Find where the given text appears and provide that cell's center as [X, Y] coordinate. 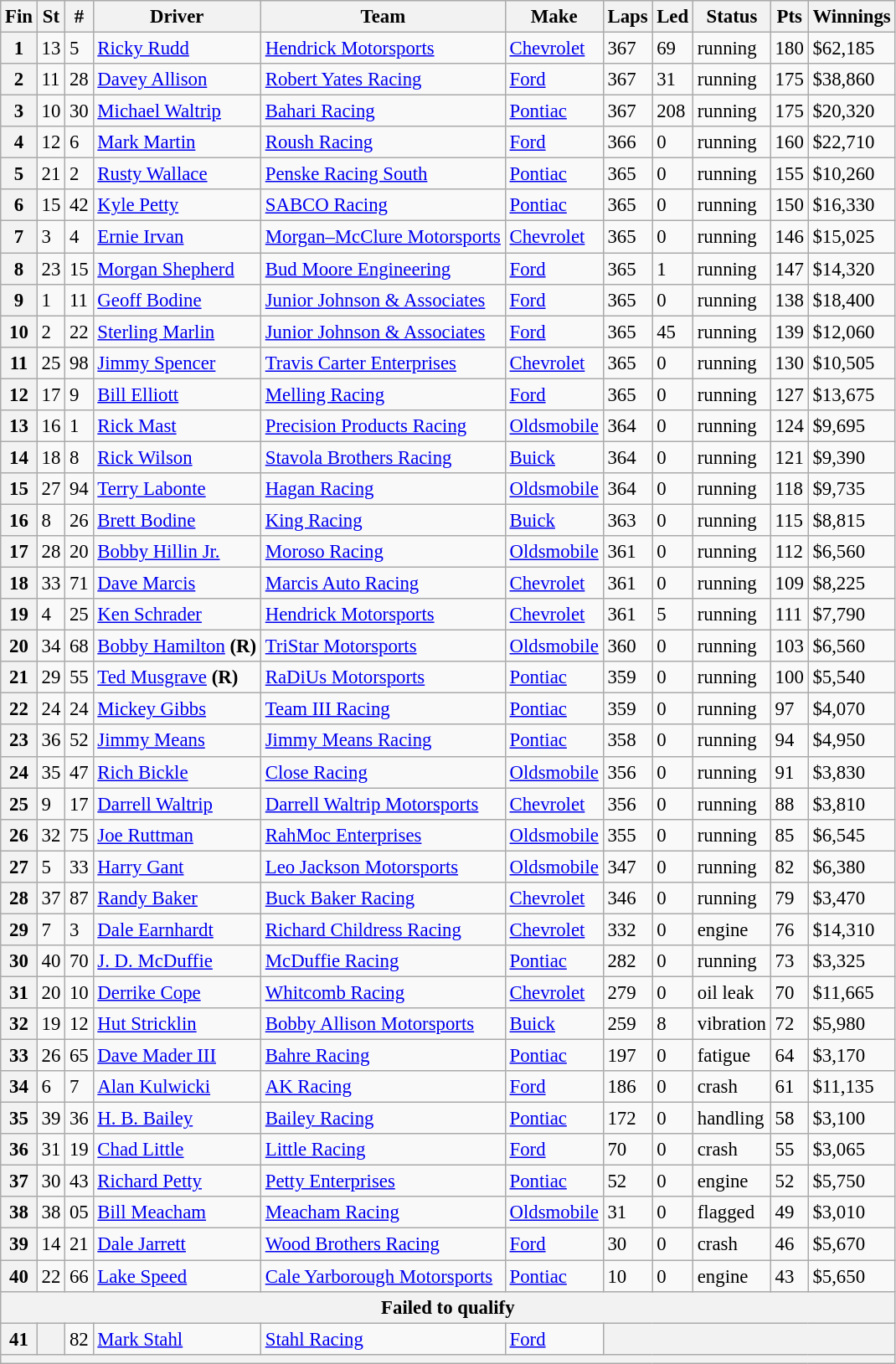
65 [79, 1056]
47 [79, 772]
72 [789, 1024]
Status [732, 17]
61 [789, 1087]
Laps [628, 17]
flagged [732, 1213]
Stavola Brothers Racing [383, 457]
49 [789, 1213]
98 [79, 363]
Darrell Waltrip Motorsports [383, 804]
Rusty Wallace [177, 174]
Harry Gant [177, 867]
$10,505 [852, 363]
282 [628, 961]
112 [789, 552]
$8,225 [852, 584]
Lake Speed [177, 1276]
SABCO Racing [383, 205]
73 [789, 961]
186 [628, 1087]
Marcis Auto Racing [383, 584]
RaDiUs Motorsports [383, 677]
Ernie Irvan [177, 237]
Mark Martin [177, 142]
fatigue [732, 1056]
130 [789, 363]
197 [628, 1056]
Davey Allison [177, 80]
$3,810 [852, 804]
Robert Yates Racing [383, 80]
Ted Musgrave (R) [177, 677]
139 [789, 332]
Whitcomb Racing [383, 992]
87 [79, 898]
$10,260 [852, 174]
115 [789, 520]
Close Racing [383, 772]
41 [19, 1339]
Stahl Racing [383, 1339]
Melling Racing [383, 394]
Rick Mast [177, 426]
$6,380 [852, 867]
Richard Childress Racing [383, 929]
147 [789, 269]
155 [789, 174]
Team [383, 17]
Alan Kulwicki [177, 1087]
J. D. McDuffie [177, 961]
$9,390 [852, 457]
150 [789, 205]
Morgan Shepherd [177, 269]
160 [789, 142]
$3,170 [852, 1056]
$14,310 [852, 929]
Roush Racing [383, 142]
$9,695 [852, 426]
vibration [732, 1024]
Bobby Allison Motorsports [383, 1024]
347 [628, 867]
Bahre Racing [383, 1056]
Bud Moore Engineering [383, 269]
Led [673, 17]
Little Racing [383, 1150]
Derrike Cope [177, 992]
279 [628, 992]
76 [789, 929]
Richard Petty [177, 1181]
$5,980 [852, 1024]
259 [628, 1024]
100 [789, 677]
oil leak [732, 992]
$3,010 [852, 1213]
Darrell Waltrip [177, 804]
$20,320 [852, 111]
$6,545 [852, 835]
Winnings [852, 17]
$5,650 [852, 1276]
$5,750 [852, 1181]
$15,025 [852, 237]
91 [789, 772]
75 [79, 835]
79 [789, 898]
Bobby Hamilton (R) [177, 646]
85 [789, 835]
Dale Jarrett [177, 1244]
68 [79, 646]
$7,790 [852, 615]
Leo Jackson Motorsports [383, 867]
TriStar Motorsports [383, 646]
Meacham Racing [383, 1213]
121 [789, 457]
$11,135 [852, 1087]
180 [789, 49]
$3,470 [852, 898]
46 [789, 1244]
Make [554, 17]
$14,320 [852, 269]
Joe Ruttman [177, 835]
Fin [19, 17]
Michael Waltrip [177, 111]
handling [732, 1119]
King Racing [383, 520]
360 [628, 646]
Brett Bodine [177, 520]
118 [789, 489]
Dale Earnhardt [177, 929]
Ricky Rudd [177, 49]
$3,325 [852, 961]
Wood Brothers Racing [383, 1244]
$22,710 [852, 142]
Mickey Gibbs [177, 709]
Moroso Racing [383, 552]
127 [789, 394]
Penske Racing South [383, 174]
88 [789, 804]
# [79, 17]
Bill Meacham [177, 1213]
H. B. Bailey [177, 1119]
$4,950 [852, 741]
Dave Marcis [177, 584]
109 [789, 584]
Jimmy Means Racing [383, 741]
RahMoc Enterprises [383, 835]
Petty Enterprises [383, 1181]
Buck Baker Racing [383, 898]
Precision Products Racing [383, 426]
$3,100 [852, 1119]
Hagan Racing [383, 489]
$18,400 [852, 300]
Failed to qualify [448, 1307]
172 [628, 1119]
Pts [789, 17]
AK Racing [383, 1087]
$3,830 [852, 772]
358 [628, 741]
$12,060 [852, 332]
$9,735 [852, 489]
$8,815 [852, 520]
$11,665 [852, 992]
Hut Stricklin [177, 1024]
363 [628, 520]
103 [789, 646]
366 [628, 142]
138 [789, 300]
111 [789, 615]
$3,065 [852, 1150]
Randy Baker [177, 898]
66 [79, 1276]
Bobby Hillin Jr. [177, 552]
05 [79, 1213]
Terry Labonte [177, 489]
$16,330 [852, 205]
Dave Mader III [177, 1056]
Bailey Racing [383, 1119]
McDuffie Racing [383, 961]
97 [789, 709]
Team III Racing [383, 709]
$5,670 [852, 1244]
Morgan–McClure Motorsports [383, 237]
Bahari Racing [383, 111]
Jimmy Spencer [177, 363]
$62,185 [852, 49]
Chad Little [177, 1150]
$4,070 [852, 709]
58 [789, 1119]
Kyle Petty [177, 205]
69 [673, 49]
Geoff Bodine [177, 300]
45 [673, 332]
Rich Bickle [177, 772]
Travis Carter Enterprises [383, 363]
Rick Wilson [177, 457]
Mark Stahl [177, 1339]
$13,675 [852, 394]
208 [673, 111]
$38,860 [852, 80]
42 [79, 205]
$5,540 [852, 677]
124 [789, 426]
Sterling Marlin [177, 332]
Driver [177, 17]
Ken Schrader [177, 615]
St [50, 17]
346 [628, 898]
Jimmy Means [177, 741]
71 [79, 584]
332 [628, 929]
64 [789, 1056]
146 [789, 237]
Cale Yarborough Motorsports [383, 1276]
355 [628, 835]
Bill Elliott [177, 394]
